Search for the cell housing the specified text and yield its [x, y] center coordinate. 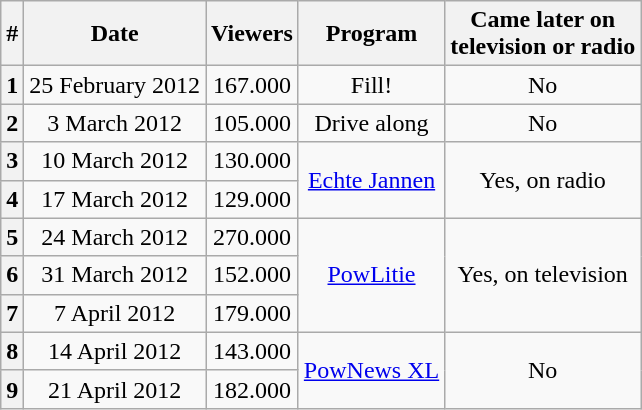
3 March 2012 [115, 123]
Echte Jannen [371, 180]
Viewers [252, 34]
21 April 2012 [115, 389]
Yes, on radio [543, 180]
5 [12, 237]
6 [12, 275]
270.000 [252, 237]
9 [12, 389]
PowLitie [371, 275]
Yes, on television [543, 275]
Program [371, 34]
143.000 [252, 351]
25 February 2012 [115, 85]
17 March 2012 [115, 199]
167.000 [252, 85]
7 April 2012 [115, 313]
Came later on television or radio [543, 34]
7 [12, 313]
130.000 [252, 161]
14 April 2012 [115, 351]
2 [12, 123]
24 March 2012 [115, 237]
182.000 [252, 389]
PowNews XL [371, 370]
10 March 2012 [115, 161]
3 [12, 161]
179.000 [252, 313]
31 March 2012 [115, 275]
Date [115, 34]
# [12, 34]
152.000 [252, 275]
1 [12, 85]
Drive along [371, 123]
129.000 [252, 199]
4 [12, 199]
Fill! [371, 85]
105.000 [252, 123]
8 [12, 351]
